Scan for the cell matching the given text and deliver its (x, y) coordinate at center. 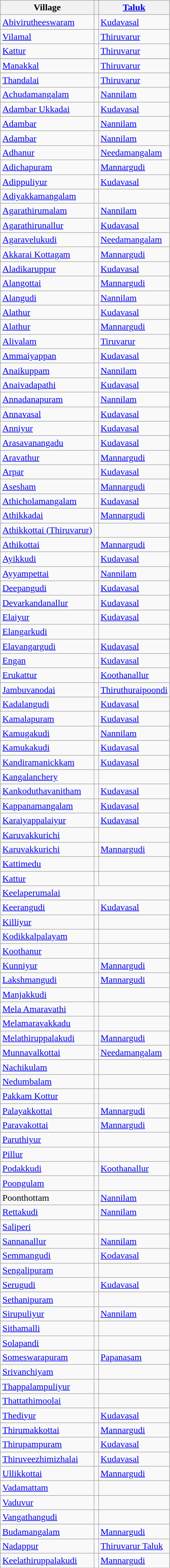
Alivalam (47, 341)
Kodikkalpalayam (47, 937)
Elaiyur (47, 617)
Thiruveezhimizhalai (47, 1459)
Poonthottam (47, 1198)
Athicholamangalam (47, 501)
Annavasal (47, 414)
Melathiruppalakudi (47, 1038)
Keelaperumalai (47, 893)
Podakkudi (47, 1169)
Paravakottai (47, 1125)
Koothanur (47, 951)
Someswarapuram (47, 1358)
Lakshmangudi (47, 980)
Karaiyappalaiyur (47, 820)
Aladikaruppur (47, 269)
Sannanallur (47, 1241)
Anaikuppam (47, 370)
Kappanamangalam (47, 806)
Akkarai Kottagam (47, 254)
Serugudi (47, 1285)
Poongulam (47, 1183)
Alangudi (47, 298)
Ammaiyappan (47, 356)
Papanasam (134, 1358)
Agarathirunallur (47, 225)
Kamalapuram (47, 719)
Ullikkottai (47, 1473)
Kodavasal (134, 1256)
Village (47, 8)
Manakkal (47, 66)
Erukattur (47, 675)
Palayakkottai (47, 1111)
Kamukakudi (47, 748)
Thandalai (47, 80)
Mela Amaravathi (47, 1009)
Kandiramanickkam (47, 762)
Keerangudi (47, 908)
Paruthiyur (47, 1140)
Sethanipuram (47, 1299)
Taluk (134, 8)
Vadamattam (47, 1488)
Vaduvur (47, 1502)
Agarathirumalam (47, 211)
Thediyur (47, 1415)
Sithamalli (47, 1328)
Ayyampettai (47, 574)
Nedumbalam (47, 1081)
Keelathiruppalakudi (47, 1560)
Sengalipuram (47, 1270)
Vangathangudi (47, 1517)
Rettakudi (47, 1212)
Athikkottai (Thiruvarur) (47, 530)
Killiyur (47, 922)
Kadalangudi (47, 704)
Elavangargudi (47, 646)
Annadanapuram (47, 399)
Abivirutheeswaram (47, 22)
Asesham (47, 487)
Aravathur (47, 458)
Tiruvarur (134, 341)
Manjakkudi (47, 994)
Pakkam Kottur (47, 1096)
Thirupampuram (47, 1444)
Kankoduthavanitham (47, 791)
Solapandi (47, 1343)
Athikottai (47, 545)
Anaivadapathi (47, 385)
Melamaravakkadu (47, 1023)
Adiyakkamangalam (47, 196)
Athikkadai (47, 516)
Ayikkudi (47, 559)
Thattathimoolai (47, 1401)
Pillur (47, 1154)
Devarkandanallur (47, 602)
Adhanur (47, 153)
Thappalampuliyur (47, 1386)
Thiruthuraipoondi (134, 690)
Srivanchiyam (47, 1372)
Kunniyur (47, 966)
Munnavalkottai (47, 1052)
Adambar Ukkadai (47, 109)
Sirupuliyur (47, 1314)
Arasavanangadu (47, 443)
Alangottai (47, 283)
Deepangudi (47, 588)
Saliperi (47, 1227)
Adichapuram (47, 167)
Budamangalam (47, 1531)
Achudamangalam (47, 95)
Thiruvarur Taluk (134, 1546)
Adippuliyur (47, 182)
Engan (47, 661)
Jambuvanodai (47, 690)
Semmangudi (47, 1256)
Anniyur (47, 429)
Kamugakudi (47, 733)
Elangarkudi (47, 631)
Nadappur (47, 1546)
Arpar (47, 472)
Kangalanchery (47, 777)
Vilamal (47, 37)
Nachikulam (47, 1067)
Kattimedu (47, 864)
Agaravelukudi (47, 240)
Thirumakkottai (47, 1430)
